Pinpoint the cell where the given text exists, returning its (X, Y) midpoint coordinate. 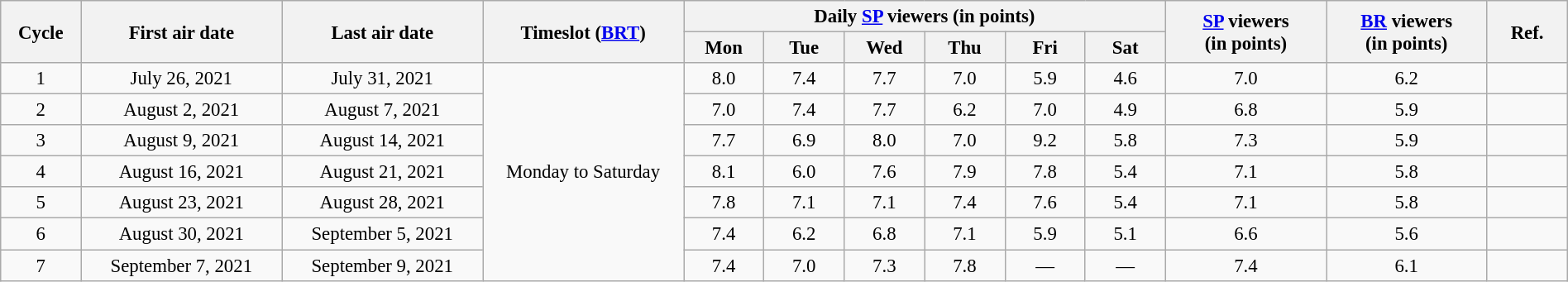
SP viewers(in points) (1245, 31)
2 (41, 110)
6.1 (1407, 265)
August 23, 2021 (182, 203)
Tue (804, 48)
August 16, 2021 (182, 172)
Fri (1045, 48)
7.9 (964, 172)
6.0 (804, 172)
1 (41, 79)
August 21, 2021 (382, 172)
7 (41, 265)
July 31, 2021 (382, 79)
Sat (1125, 48)
5.1 (1125, 234)
4 (41, 172)
Mon (724, 48)
September 5, 2021 (382, 234)
September 9, 2021 (382, 265)
Daily SP viewers (in points) (925, 17)
5 (41, 203)
5.6 (1407, 234)
3 (41, 141)
Cycle (41, 31)
9.2 (1045, 141)
Wed (885, 48)
6.6 (1245, 234)
Timeslot (BRT) (584, 31)
August 30, 2021 (182, 234)
8.1 (724, 172)
BR viewers(in points) (1407, 31)
6.9 (804, 141)
August 9, 2021 (182, 141)
August 2, 2021 (182, 110)
6 (41, 234)
Thu (964, 48)
Ref. (1527, 31)
September 7, 2021 (182, 265)
4.6 (1125, 79)
August 14, 2021 (382, 141)
August 28, 2021 (382, 203)
First air date (182, 31)
August 7, 2021 (382, 110)
Monday to Saturday (584, 172)
4.9 (1125, 110)
Last air date (382, 31)
July 26, 2021 (182, 79)
